Detect which cell encompasses the target text, then output its (X, Y) center coordinate. 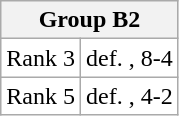
def. , 8-4 (129, 58)
def. , 4-2 (129, 96)
Rank 3 (41, 58)
Rank 5 (41, 96)
Group B2 (90, 20)
